For the text-containing cell, return its midpoint in (X, Y) coordinate format. 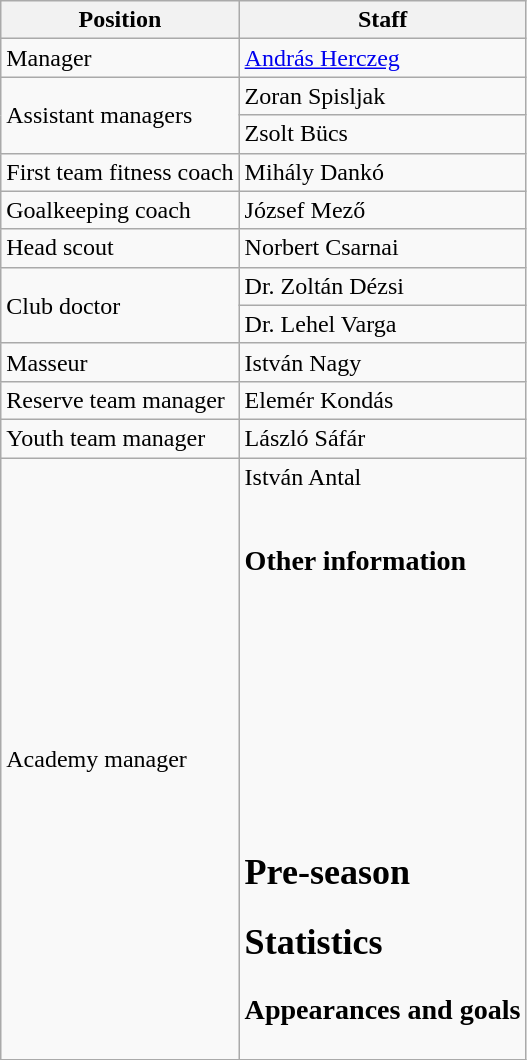
Youth team manager (120, 438)
József Mező (382, 210)
István Nagy (382, 362)
István AntalOther informationPre-seasonStatisticsAppearances and goals (382, 759)
Academy manager (120, 759)
Masseur (120, 362)
Mihály Dankó (382, 172)
Dr. Zoltán Dézsi (382, 286)
Norbert Csarnai (382, 248)
First team fitness coach (120, 172)
Zoran Spisljak (382, 96)
Goalkeeping coach (120, 210)
Zsolt Bücs (382, 134)
Position (120, 20)
László Sáfár (382, 438)
Elemér Kondás (382, 400)
Dr. Lehel Varga (382, 324)
Manager (120, 58)
Staff (382, 20)
Assistant managers (120, 115)
András Herczeg (382, 58)
Club doctor (120, 305)
Head scout (120, 248)
Reserve team manager (120, 400)
